Determine the (X, Y) coordinate at the center of the cell enclosing the given text.  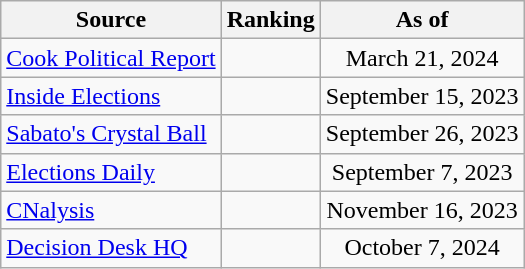
As of (422, 20)
September 15, 2023 (422, 96)
September 7, 2023 (422, 172)
October 7, 2024 (422, 248)
Ranking (270, 20)
Inside Elections (111, 96)
Source (111, 20)
Elections Daily (111, 172)
November 16, 2023 (422, 210)
March 21, 2024 (422, 58)
Cook Political Report (111, 58)
Decision Desk HQ (111, 248)
Sabato's Crystal Ball (111, 134)
September 26, 2023 (422, 134)
CNalysis (111, 210)
